Identify which cell holds the provided text, then report its (x, y) central coordinate. 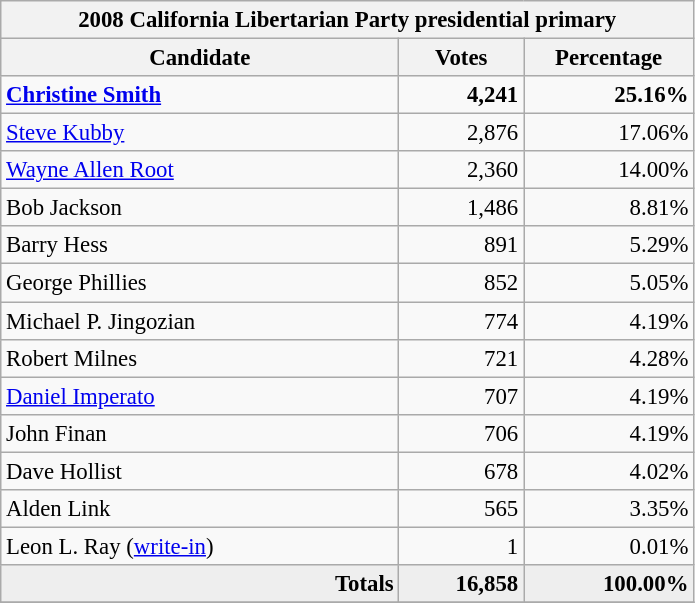
Steve Kubby (200, 133)
852 (462, 283)
Christine Smith (200, 95)
5.05% (609, 283)
Daniel Imperato (200, 396)
Leon L. Ray (write-in) (200, 546)
1 (462, 546)
4,241 (462, 95)
565 (462, 509)
100.00% (609, 584)
Totals (200, 584)
Candidate (200, 58)
17.06% (609, 133)
Bob Jackson (200, 208)
Michael P. Jingozian (200, 321)
Alden Link (200, 509)
8.81% (609, 208)
5.29% (609, 245)
14.00% (609, 170)
2008 California Libertarian Party presidential primary (348, 20)
25.16% (609, 95)
George Phillies (200, 283)
Barry Hess (200, 245)
Votes (462, 58)
0.01% (609, 546)
2,360 (462, 170)
2,876 (462, 133)
774 (462, 321)
891 (462, 245)
John Finan (200, 433)
Robert Milnes (200, 358)
Dave Hollist (200, 471)
4.28% (609, 358)
707 (462, 396)
4.02% (609, 471)
Percentage (609, 58)
3.35% (609, 509)
706 (462, 433)
Wayne Allen Root (200, 170)
678 (462, 471)
16,858 (462, 584)
721 (462, 358)
1,486 (462, 208)
